Return the [X, Y] coordinate for the center point of the cell that contains the specified text.  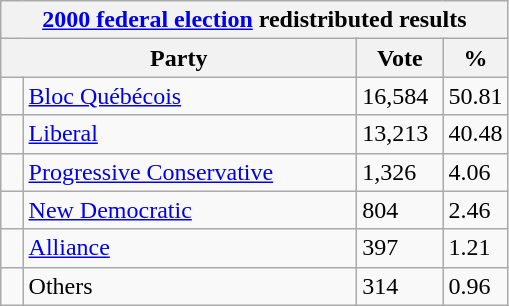
50.81 [476, 96]
Alliance [190, 248]
Party [179, 58]
4.06 [476, 172]
13,213 [400, 134]
397 [400, 248]
Vote [400, 58]
40.48 [476, 134]
16,584 [400, 96]
0.96 [476, 286]
Bloc Québécois [190, 96]
804 [400, 210]
2.46 [476, 210]
1,326 [400, 172]
Progressive Conservative [190, 172]
New Democratic [190, 210]
1.21 [476, 248]
314 [400, 286]
Others [190, 286]
2000 federal election redistributed results [254, 20]
Liberal [190, 134]
% [476, 58]
